Return the [x, y] coordinate for the center point of the cell that contains the specified text.  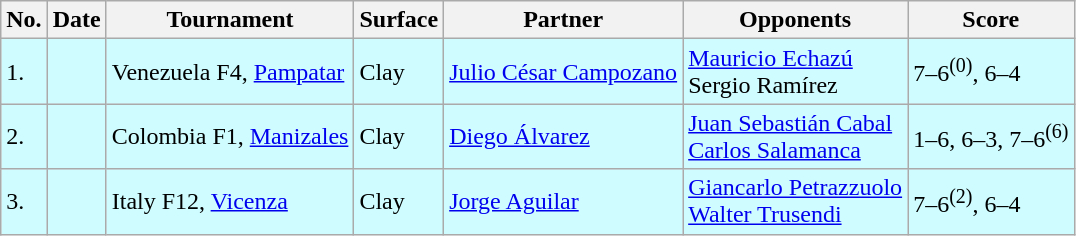
1. [24, 72]
Partner [564, 20]
3. [24, 202]
Jorge Aguilar [564, 202]
7–6(0), 6–4 [991, 72]
Opponents [796, 20]
Julio César Campozano [564, 72]
7–6(2), 6–4 [991, 202]
Juan Sebastián Cabal Carlos Salamanca [796, 136]
Colombia F1, Manizales [230, 136]
Score [991, 20]
Tournament [230, 20]
Giancarlo Petrazzuolo Walter Trusendi [796, 202]
2. [24, 136]
No. [24, 20]
Italy F12, Vicenza [230, 202]
Date [76, 20]
1–6, 6–3, 7–6(6) [991, 136]
Surface [399, 20]
Venezuela F4, Pampatar [230, 72]
Diego Álvarez [564, 136]
Mauricio Echazú Sergio Ramírez [796, 72]
